Determine the [X, Y] coordinate at the center of the cell enclosing the given text.  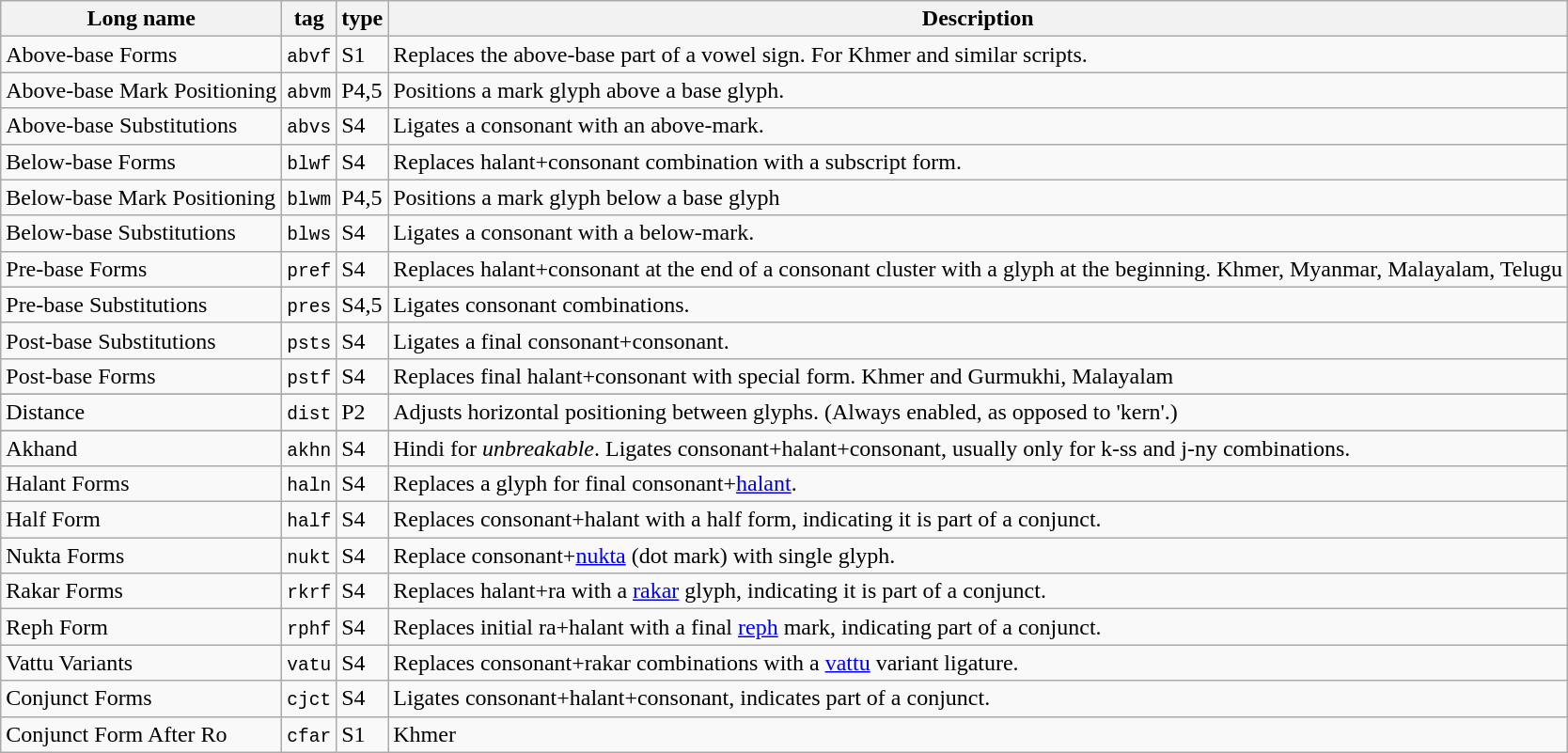
Post-base Substitutions [141, 340]
Long name [141, 19]
abvf [309, 55]
Below-base Forms [141, 162]
Halant Forms [141, 484]
Ligates a consonant with an above-mark. [978, 126]
Replaces halant+ra with a rakar glyph, indicating it is part of a conjunct. [978, 591]
blwf [309, 162]
Conjunct Forms [141, 698]
pres [309, 305]
Adjusts horizontal positioning between glyphs. (Always enabled, as opposed to 'kern'.) [978, 412]
Conjunct Form After Ro [141, 734]
cjct [309, 698]
Khmer [978, 734]
Description [978, 19]
Replaces consonant+rakar combinations with a vattu variant ligature. [978, 663]
Ligates consonant combinations. [978, 305]
blwm [309, 197]
Pre-base Forms [141, 269]
Positions a mark glyph above a base glyph. [978, 90]
Above-base Forms [141, 55]
abvs [309, 126]
Replaces the above-base part of a vowel sign. For Khmer and similar scripts. [978, 55]
Half Form [141, 520]
Replaces a glyph for final consonant+halant. [978, 484]
P2 [363, 412]
Replaces final halant+consonant with special form. Khmer and Gurmukhi, Malayalam [978, 376]
Above-base Mark Positioning [141, 90]
Pre-base Substitutions [141, 305]
vatu [309, 663]
type [363, 19]
pref [309, 269]
Replaces initial ra+halant with a final reph mark, indicating part of a conjunct. [978, 627]
Replace consonant+nukta (dot mark) with single glyph. [978, 556]
abvm [309, 90]
nukt [309, 556]
half [309, 520]
haln [309, 484]
blws [309, 233]
rkrf [309, 591]
Replaces halant+consonant combination with a subscript form. [978, 162]
akhn [309, 448]
tag [309, 19]
Replaces consonant+halant with a half form, indicating it is part of a conjunct. [978, 520]
Ligates a consonant with a below-mark. [978, 233]
rphf [309, 627]
Above-base Substitutions [141, 126]
Below-base Substitutions [141, 233]
pstf [309, 376]
cfar [309, 734]
Post-base Forms [141, 376]
Hindi for unbreakable. Ligates consonant+halant+consonant, usually only for k-ss and j-ny combinations. [978, 448]
Positions a mark glyph below a base glyph [978, 197]
Distance [141, 412]
Replaces halant+consonant at the end of a consonant cluster with a glyph at the beginning. Khmer, Myanmar, Malayalam, Telugu [978, 269]
dist [309, 412]
Ligates consonant+halant+consonant, indicates part of a conjunct. [978, 698]
psts [309, 340]
Ligates a final consonant+consonant. [978, 340]
Nukta Forms [141, 556]
Vattu Variants [141, 663]
Akhand [141, 448]
Reph Form [141, 627]
Below-base Mark Positioning [141, 197]
S4,5 [363, 305]
Rakar Forms [141, 591]
